Locate the cell with the specified text and output its [x, y] center coordinate. 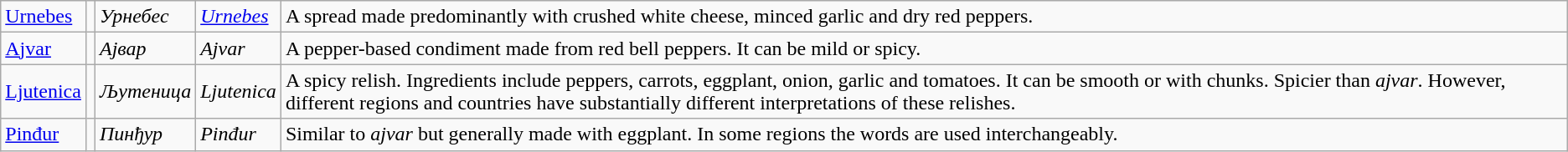
Пинђур [146, 134]
Урнебес [146, 17]
Ајвар [146, 48]
A spread made predominantly with crushed white cheese, minced garlic and dry red peppers. [924, 17]
A pepper-based condiment made from red bell peppers. It can be mild or spicy. [924, 48]
Љутеница [146, 92]
Similar to ajvar but generally made with eggplant. In some regions the words are used interchangeably. [924, 134]
